Pinpoint the cell where the given text exists, returning its (X, Y) midpoint coordinate. 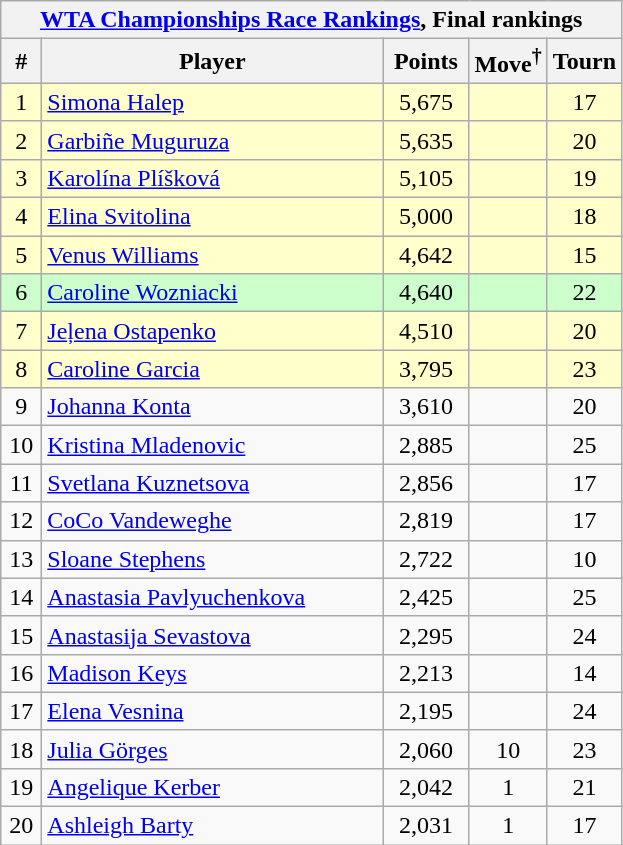
4 (22, 217)
Elina Svitolina (212, 217)
Caroline Garcia (212, 369)
Garbiñe Muguruza (212, 140)
2,060 (426, 749)
2,819 (426, 521)
Tourn (584, 62)
3,795 (426, 369)
2,885 (426, 445)
4,642 (426, 255)
5,105 (426, 178)
Points (426, 62)
5,635 (426, 140)
2,213 (426, 673)
Angelique Kerber (212, 787)
2,722 (426, 559)
Karolína Plíšková (212, 178)
8 (22, 369)
9 (22, 407)
CoCo Vandeweghe (212, 521)
2,042 (426, 787)
# (22, 62)
13 (22, 559)
2 (22, 140)
11 (22, 483)
12 (22, 521)
3 (22, 178)
16 (22, 673)
Elena Vesnina (212, 711)
4,510 (426, 331)
Johanna Konta (212, 407)
2,856 (426, 483)
7 (22, 331)
6 (22, 293)
5,675 (426, 102)
Move† (508, 62)
2,295 (426, 635)
2,195 (426, 711)
Simona Halep (212, 102)
2,031 (426, 826)
2,425 (426, 597)
Sloane Stephens (212, 559)
21 (584, 787)
Anastasija Sevastova (212, 635)
Player (212, 62)
3,610 (426, 407)
Anastasia Pavlyuchenkova (212, 597)
Svetlana Kuznetsova (212, 483)
Madison Keys (212, 673)
Kristina Mladenovic (212, 445)
22 (584, 293)
5 (22, 255)
5,000 (426, 217)
Jeļena Ostapenko (212, 331)
WTA Championships Race Rankings, Final rankings (312, 20)
Venus Williams (212, 255)
Julia Görges (212, 749)
Caroline Wozniacki (212, 293)
Ashleigh Barty (212, 826)
4,640 (426, 293)
